Capture the cell that displays the provided text and extract its (X, Y) central coordinate. 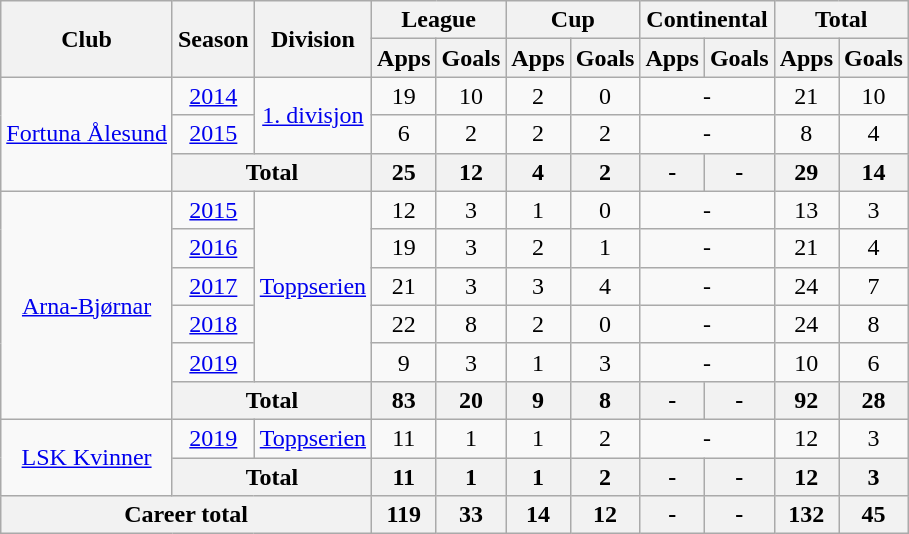
2018 (213, 324)
45 (874, 515)
33 (471, 515)
2016 (213, 248)
83 (404, 400)
2014 (213, 96)
Division (312, 39)
25 (404, 172)
Cup (573, 20)
13 (806, 210)
Fortuna Ålesund (87, 134)
7 (874, 286)
29 (806, 172)
92 (806, 400)
28 (874, 400)
2017 (213, 286)
LSK Kvinner (87, 457)
Season (213, 39)
22 (404, 324)
League (439, 20)
1. divisjon (312, 115)
Club (87, 39)
Continental (707, 20)
132 (806, 515)
20 (471, 400)
Arna-Bjørnar (87, 305)
Career total (186, 515)
119 (404, 515)
